Capture the cell that displays the provided text and extract its [X, Y] central coordinate. 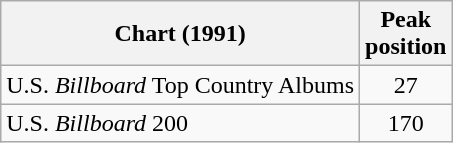
Peakposition [406, 34]
U.S. Billboard Top Country Albums [180, 85]
U.S. Billboard 200 [180, 123]
Chart (1991) [180, 34]
27 [406, 85]
170 [406, 123]
